Capture the cell that displays the provided text and extract its [X, Y] central coordinate. 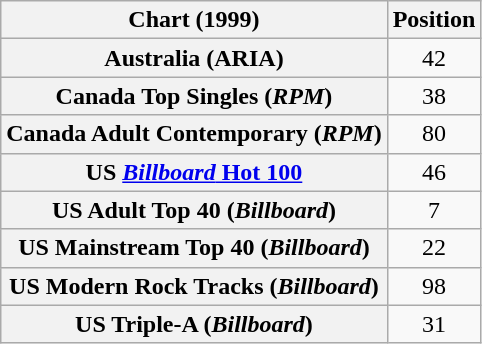
US Mainstream Top 40 (Billboard) [194, 248]
Australia (ARIA) [194, 58]
Canada Top Singles (RPM) [194, 96]
US Modern Rock Tracks (Billboard) [194, 286]
46 [434, 172]
80 [434, 134]
Chart (1999) [194, 20]
98 [434, 286]
7 [434, 210]
Position [434, 20]
22 [434, 248]
US Billboard Hot 100 [194, 172]
US Adult Top 40 (Billboard) [194, 210]
Canada Adult Contemporary (RPM) [194, 134]
US Triple-A (Billboard) [194, 324]
31 [434, 324]
38 [434, 96]
42 [434, 58]
